Provide the [x, y] coordinate of the cell's center where the given text is located.  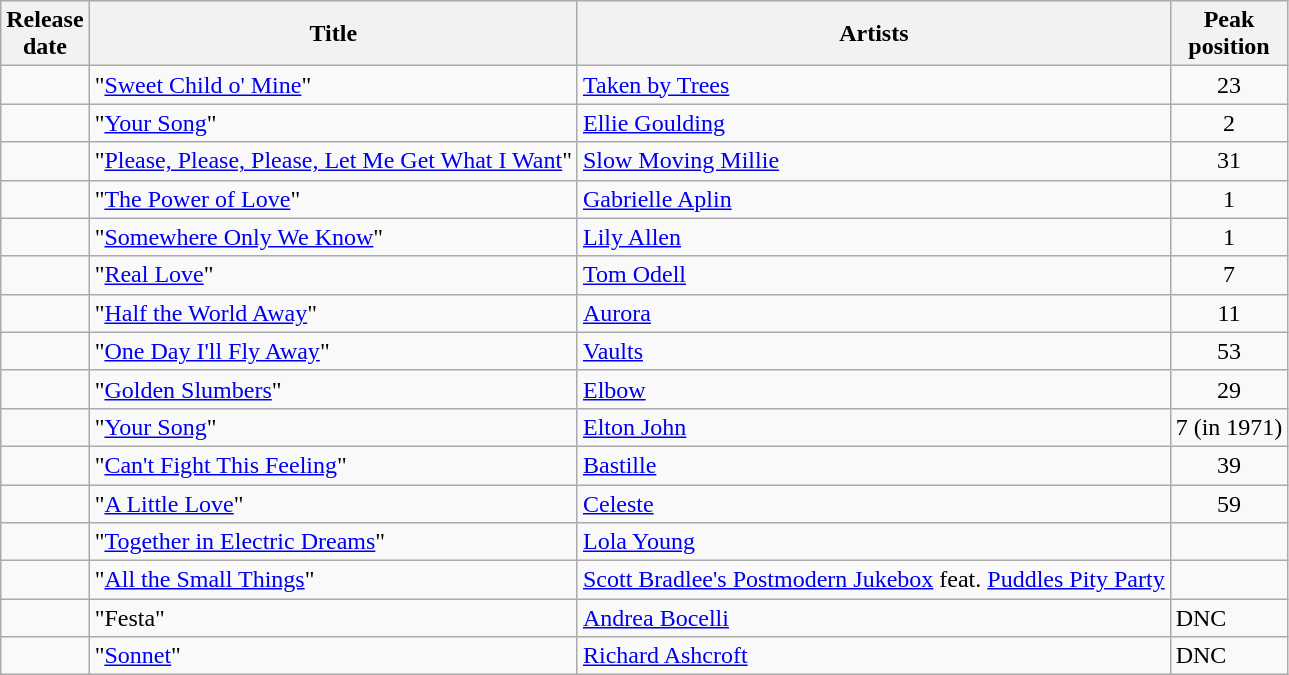
"All the Small Things" [333, 580]
Slow Moving Millie [874, 161]
Celeste [874, 503]
Elbow [874, 389]
Elton John [874, 427]
Aurora [874, 313]
Releasedate [45, 34]
"Please, Please, Please, Let Me Get What I Want" [333, 161]
Artists [874, 34]
"A Little Love" [333, 503]
"Golden Slumbers" [333, 389]
"Sonnet" [333, 656]
Tom Odell [874, 275]
39 [1229, 465]
59 [1229, 503]
Scott Bradlee's Postmodern Jukebox feat. Puddles Pity Party [874, 580]
Title [333, 34]
23 [1229, 85]
Vaults [874, 351]
Richard Ashcroft [874, 656]
31 [1229, 161]
"Can't Fight This Feeling" [333, 465]
7 [1229, 275]
11 [1229, 313]
Peakposition [1229, 34]
"Festa" [333, 618]
7 (in 1971) [1229, 427]
"The Power of Love" [333, 199]
"Sweet Child o' Mine" [333, 85]
2 [1229, 123]
Ellie Goulding [874, 123]
Andrea Bocelli [874, 618]
"Real Love" [333, 275]
"Half the World Away" [333, 313]
Taken by Trees [874, 85]
Gabrielle Aplin [874, 199]
Lola Young [874, 542]
"Somewhere Only We Know" [333, 237]
"One Day I'll Fly Away" [333, 351]
53 [1229, 351]
Bastille [874, 465]
29 [1229, 389]
"Together in Electric Dreams" [333, 542]
Lily Allen [874, 237]
